Provide the (x, y) coordinate of the cell's center where the given text is located.  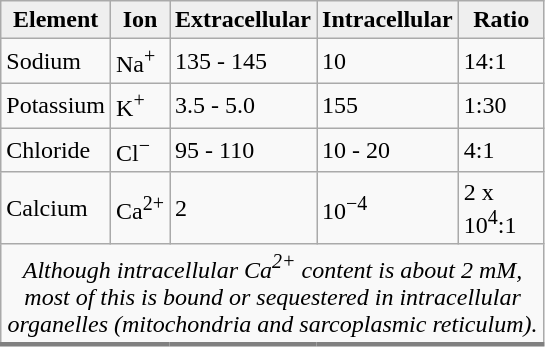
2 (244, 208)
2 x 104:1 (501, 208)
Extracellular (244, 20)
Potassium (56, 106)
Cl− (140, 150)
10 (388, 62)
10−4 (388, 208)
Ratio (501, 20)
95 - 110 (244, 150)
Na+ (140, 62)
4:1 (501, 150)
Intracellular (388, 20)
Element (56, 20)
10 - 20 (388, 150)
14:1 (501, 62)
Sodium (56, 62)
Ca2+ (140, 208)
135 - 145 (244, 62)
155 (388, 106)
3.5 - 5.0 (244, 106)
Ion (140, 20)
1:30 (501, 106)
Chloride (56, 150)
K+ (140, 106)
Calcium (56, 208)
